For the text-containing cell, return its midpoint in (x, y) coordinate format. 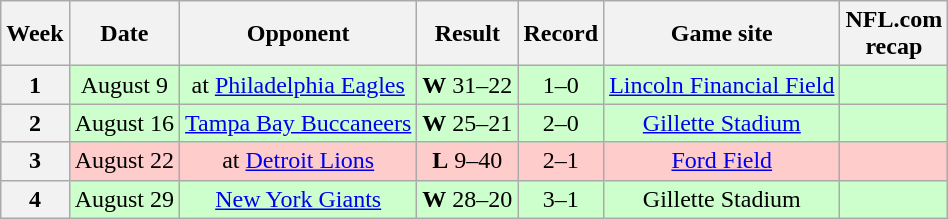
3 (35, 161)
1 (35, 85)
W 25–21 (468, 123)
Result (468, 34)
1–0 (561, 85)
L 9–40 (468, 161)
August 29 (124, 199)
at Philadelphia Eagles (298, 85)
Date (124, 34)
Tampa Bay Buccaneers (298, 123)
August 22 (124, 161)
4 (35, 199)
Opponent (298, 34)
2–1 (561, 161)
2–0 (561, 123)
W 31–22 (468, 85)
at Detroit Lions (298, 161)
Game site (722, 34)
Ford Field (722, 161)
August 16 (124, 123)
August 9 (124, 85)
Week (35, 34)
Lincoln Financial Field (722, 85)
NFL.comrecap (894, 34)
Record (561, 34)
New York Giants (298, 199)
3–1 (561, 199)
W 28–20 (468, 199)
2 (35, 123)
